Determine the [X, Y] coordinate at the center of the cell enclosing the given text.  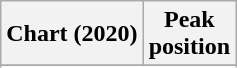
Chart (2020) [72, 34]
Peakposition [189, 34]
